Pinpoint the cell where the given text exists, returning its (X, Y) midpoint coordinate. 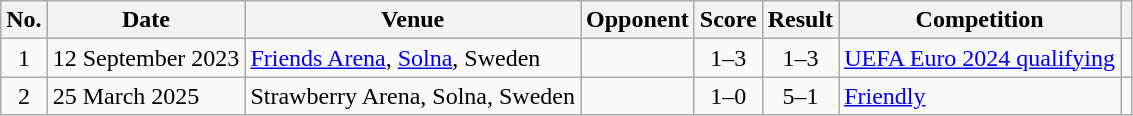
Result (800, 20)
5–1 (800, 96)
Competition (980, 20)
12 September 2023 (146, 58)
Friendly (980, 96)
Date (146, 20)
Strawberry Arena, Solna, Sweden (413, 96)
1–0 (728, 96)
Venue (413, 20)
UEFA Euro 2024 qualifying (980, 58)
1 (24, 58)
Opponent (637, 20)
Friends Arena, Solna, Sweden (413, 58)
Score (728, 20)
No. (24, 20)
2 (24, 96)
25 March 2025 (146, 96)
